Pinpoint the cell where the given text exists, returning its (X, Y) midpoint coordinate. 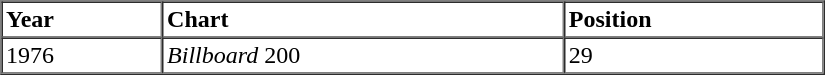
Year (82, 20)
Position (694, 20)
Chart (364, 20)
Billboard 200 (364, 56)
1976 (82, 56)
29 (694, 56)
